Capture the cell that displays the provided text and extract its (x, y) central coordinate. 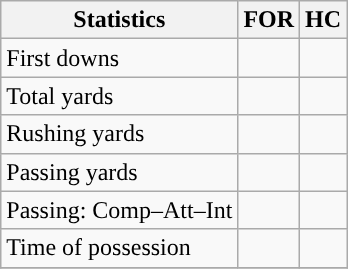
FOR (269, 20)
Statistics (120, 20)
HC (324, 20)
Total yards (120, 96)
Rushing yards (120, 134)
Time of possession (120, 248)
Passing yards (120, 172)
First downs (120, 58)
Passing: Comp–Att–Int (120, 210)
